Return [x, y] of the center of cell containing provided text 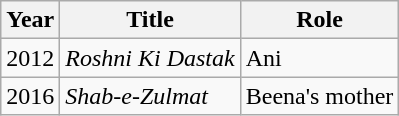
2016 [30, 96]
Roshni Ki Dastak [150, 58]
Beena's mother [320, 96]
Shab-e-Zulmat [150, 96]
Role [320, 20]
Ani [320, 58]
Year [30, 20]
2012 [30, 58]
Title [150, 20]
